Output the (X, Y) coordinate of the center of the cell containing the given text.  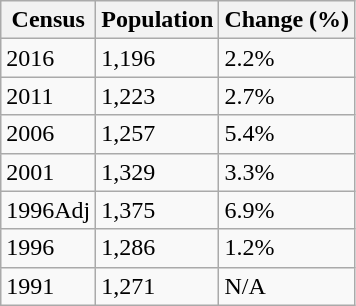
N/A (287, 286)
5.4% (287, 134)
1,329 (158, 172)
2.2% (287, 58)
1996 (48, 248)
Change (%) (287, 20)
2006 (48, 134)
2011 (48, 96)
1,271 (158, 286)
1.2% (287, 248)
Population (158, 20)
2.7% (287, 96)
1,286 (158, 248)
2001 (48, 172)
1996Adj (48, 210)
1991 (48, 286)
3.3% (287, 172)
2016 (48, 58)
6.9% (287, 210)
1,196 (158, 58)
1,257 (158, 134)
1,375 (158, 210)
Census (48, 20)
1,223 (158, 96)
